Find where the given text appears and provide that cell's center as (X, Y) coordinate. 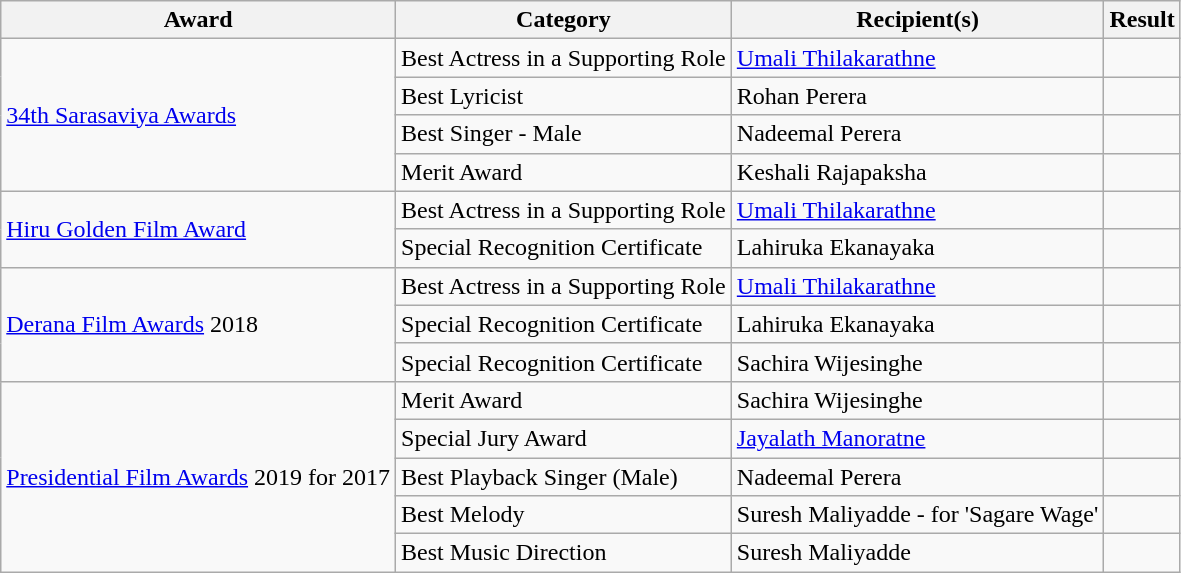
Award (198, 20)
Best Music Direction (564, 553)
Derana Film Awards 2018 (198, 324)
Keshali Rajapaksha (918, 172)
Recipient(s) (918, 20)
Category (564, 20)
Jayalath Manoratne (918, 438)
Best Singer - Male (564, 134)
Hiru Golden Film Award (198, 229)
Result (1142, 20)
Best Melody (564, 515)
Special Jury Award (564, 438)
Suresh Maliyadde - for 'Sagare Wage' (918, 515)
Rohan Perera (918, 96)
Presidential Film Awards 2019 for 2017 (198, 476)
34th Sarasaviya Awards (198, 115)
Best Playback Singer (Male) (564, 477)
Suresh Maliyadde (918, 553)
Best Lyricist (564, 96)
